Output the (X, Y) coordinate of the center of the cell containing the given text.  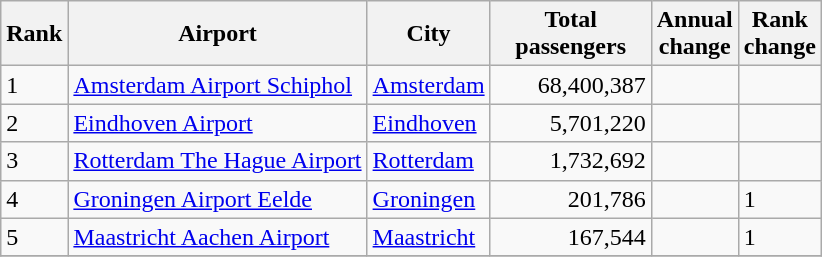
Rotterdam The Hague Airport (218, 161)
201,786 (570, 199)
Rotterdam (428, 161)
4 (34, 199)
5,701,220 (570, 123)
5 (34, 237)
City (428, 34)
167,544 (570, 237)
Amsterdam Airport Schiphol (218, 85)
Groningen Airport Eelde (218, 199)
2 (34, 123)
Totalpassengers (570, 34)
Amsterdam (428, 85)
Rankchange (780, 34)
1,732,692 (570, 161)
3 (34, 161)
Eindhoven Airport (218, 123)
Maastricht Aachen Airport (218, 237)
Groningen (428, 199)
Annualchange (694, 34)
68,400,387 (570, 85)
Airport (218, 34)
Eindhoven (428, 123)
Rank (34, 34)
Maastricht (428, 237)
